Return (X, Y) of the center of cell containing provided text 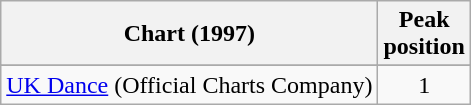
1 (424, 85)
Peakposition (424, 34)
UK Dance (Official Charts Company) (190, 85)
Chart (1997) (190, 34)
